Search for the cell housing the specified text and yield its [X, Y] center coordinate. 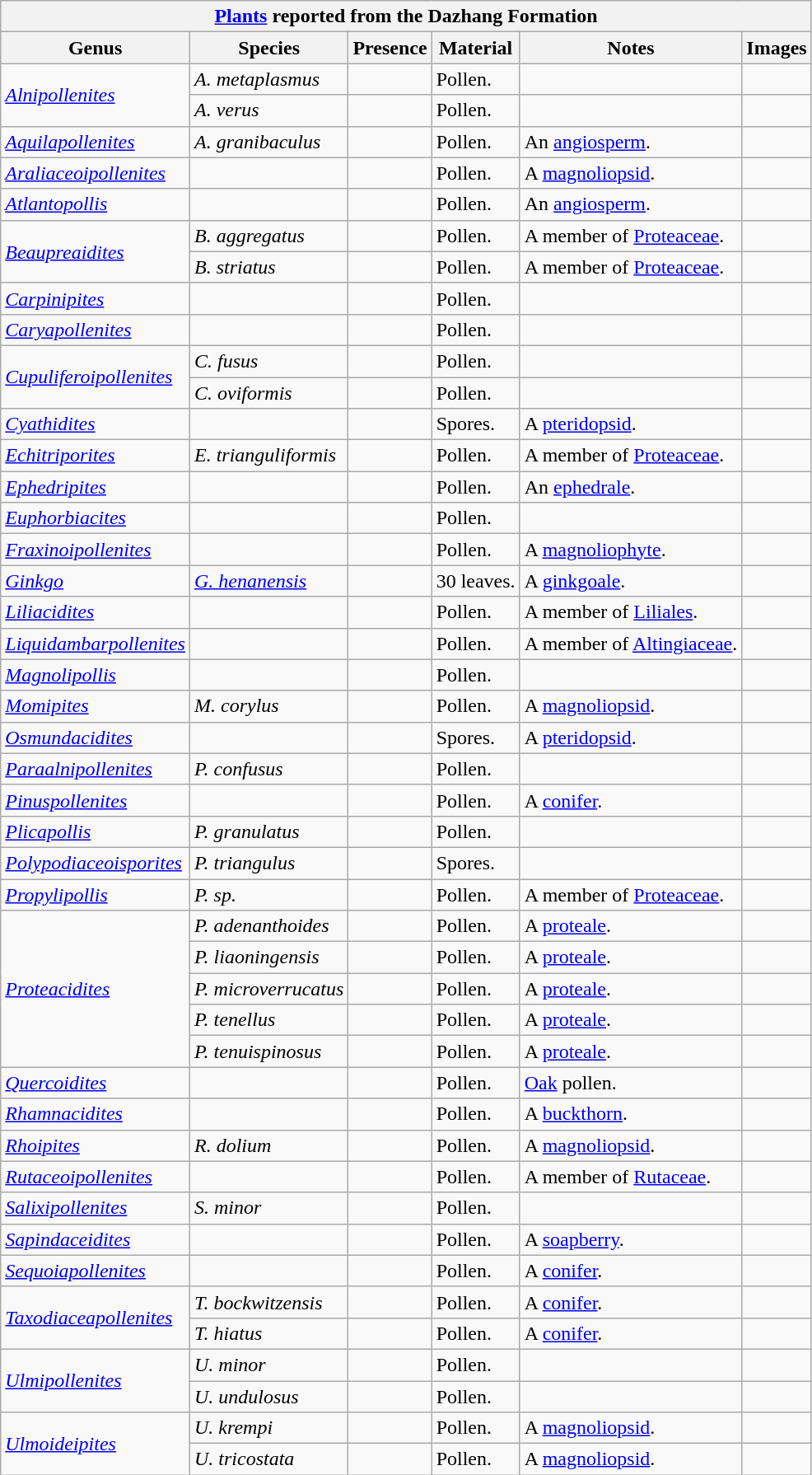
U. krempi [268, 1428]
Cupuliferoipollenites [96, 377]
Images [777, 48]
Material [476, 48]
Genus [96, 48]
Rhoipites [96, 1145]
Fraxinoipollenites [96, 550]
S. minor [268, 1208]
B. aggregatus [268, 236]
Presence [390, 48]
U. minor [268, 1365]
Pinuspollenites [96, 800]
Osmundacidites [96, 737]
A. verus [268, 110]
B. striatus [268, 267]
Beaupreaidites [96, 251]
A member of Altingiaceae. [631, 644]
Ginkgo [96, 581]
Notes [631, 48]
Rutaceoipollenites [96, 1177]
Aquilapollenites [96, 142]
Carpinipites [96, 298]
30 leaves. [476, 581]
G. henanensis [268, 581]
Rhamnacidites [96, 1114]
C. fusus [268, 361]
P. adenanthoides [268, 926]
A. metaplasmus [268, 79]
Propylipollis [96, 894]
Ulmoideipites [96, 1444]
Polypodiaceoisporites [96, 863]
Sapindaceidites [96, 1239]
U. tricostata [268, 1459]
A member of Rutaceae. [631, 1177]
Species [268, 48]
P. liaoningensis [268, 958]
A. granibaculus [268, 142]
P. microverrucatus [268, 989]
An ephedrale. [631, 487]
Ephedripites [96, 487]
Taxodiaceapollenites [96, 1318]
P. sp. [268, 894]
U. undulosus [268, 1397]
Momipites [96, 706]
A ginkgoale. [631, 581]
Quercoidites [96, 1083]
A member of Liliales. [631, 612]
Plants reported from the Dazhang Formation [406, 16]
Euphorbiacites [96, 518]
Ulmipollenites [96, 1380]
T. hiatus [268, 1333]
Magnolipollis [96, 675]
Alnipollenites [96, 95]
C. oviformis [268, 393]
P. tenuispinosus [268, 1051]
P. tenellus [268, 1020]
P. triangulus [268, 863]
A soapberry. [631, 1239]
Echitriporites [96, 456]
Salixipollenites [96, 1208]
Plicapollis [96, 831]
Liliacidites [96, 612]
Oak pollen. [631, 1083]
Liquidambarpollenites [96, 644]
Proteacidites [96, 989]
T. bockwitzensis [268, 1302]
Caryapollenites [96, 330]
P. confusus [268, 769]
M. corylus [268, 706]
E. trianguliformis [268, 456]
P. granulatus [268, 831]
A magnoliophyte. [631, 550]
A buckthorn. [631, 1114]
Sequoiapollenites [96, 1271]
Atlantopollis [96, 204]
R. dolium [268, 1145]
Paraalnipollenites [96, 769]
Cyathidites [96, 424]
Araliaceoipollenites [96, 173]
